Output the (x, y) coordinate of the center of the cell containing the given text.  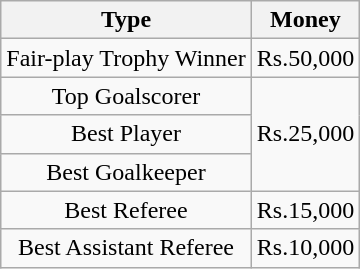
Fair-play Trophy Winner (126, 58)
Money (305, 20)
Rs.10,000 (305, 248)
Rs.15,000 (305, 210)
Top Goalscorer (126, 96)
Best Player (126, 134)
Type (126, 20)
Rs.50,000 (305, 58)
Rs.25,000 (305, 134)
Best Referee (126, 210)
Best Goalkeeper (126, 172)
Best Assistant Referee (126, 248)
